Return the (x, y) coordinate for the center point of the cell that contains the specified text.  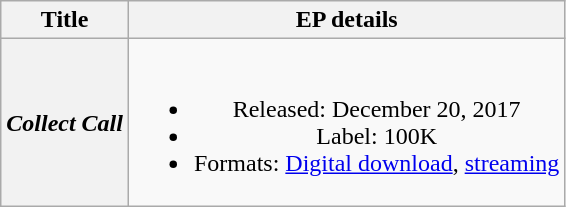
EP details (346, 20)
Title (65, 20)
Collect Call (65, 122)
Released: December 20, 2017Label: 100KFormats: Digital download, streaming (346, 122)
